Locate the cell with the specified text and output its [x, y] center coordinate. 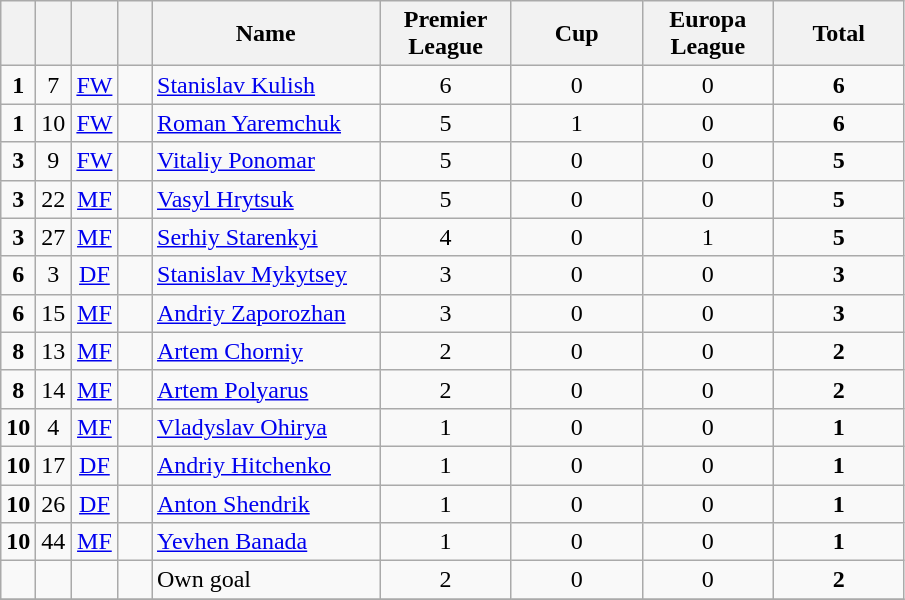
Artem Polyarus [266, 389]
27 [54, 237]
15 [54, 313]
Roman Yaremchuk [266, 123]
Vasyl Hrytsuk [266, 199]
Yevhen Banada [266, 542]
Total [838, 34]
Europa League [708, 34]
Stanislav Kulish [266, 85]
Name [266, 34]
Anton Shendrik [266, 503]
26 [54, 503]
Own goal [266, 580]
Serhiy Starenkyi [266, 237]
13 [54, 351]
Premier League [446, 34]
14 [54, 389]
Andriy Zaporozhan [266, 313]
17 [54, 465]
Vitaliy Ponomar [266, 161]
Stanislav Mykytsey [266, 275]
Vladyslav Ohirya [266, 427]
22 [54, 199]
7 [54, 85]
Artem Chorniy [266, 351]
Andriy Hitchenko [266, 465]
44 [54, 542]
Cup [576, 34]
9 [54, 161]
